Determine the [x, y] coordinate at the center of the cell enclosing the given text.  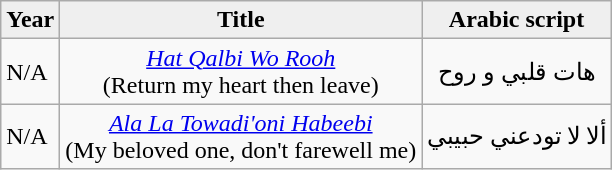
ألا لا تودعني حبيبي [517, 136]
Arabic script [517, 20]
هات قلبي و روح [517, 72]
Title [241, 20]
Hat Qalbi Wo Rooh(Return my heart then leave) [241, 72]
Year [30, 20]
Ala La Towadi'oni Habeebi(My beloved one, don't farewell me) [241, 136]
